Find where the given text appears and provide that cell's center as (x, y) coordinate. 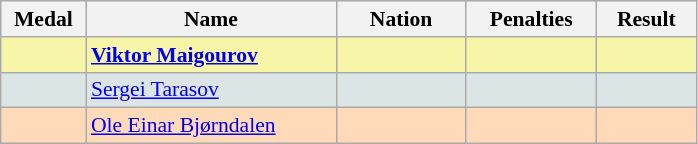
Penalties (531, 19)
Result (646, 19)
Ole Einar Bjørndalen (211, 126)
Name (211, 19)
Sergei Tarasov (211, 90)
Medal (44, 19)
Viktor Maigourov (211, 55)
Nation (401, 19)
